Determine the (x, y) coordinate at the center of the cell enclosing the given text.  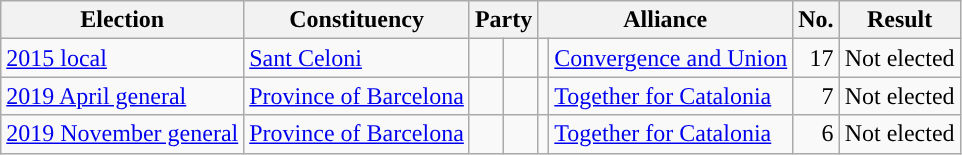
2019 November general (122, 134)
Convergence and Union (671, 58)
6 (816, 134)
17 (816, 58)
2015 local (122, 58)
No. (816, 20)
7 (816, 96)
2019 April general (122, 96)
Party (503, 20)
Constituency (357, 20)
Election (122, 20)
Sant Celoni (357, 58)
Result (900, 20)
Alliance (666, 20)
